Capture the cell that displays the provided text and extract its [X, Y] central coordinate. 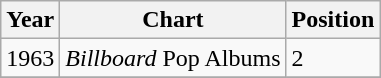
2 [333, 58]
Year [30, 20]
1963 [30, 58]
Billboard Pop Albums [173, 58]
Chart [173, 20]
Position [333, 20]
